Scan for the cell matching the given text and deliver its [X, Y] coordinate at center. 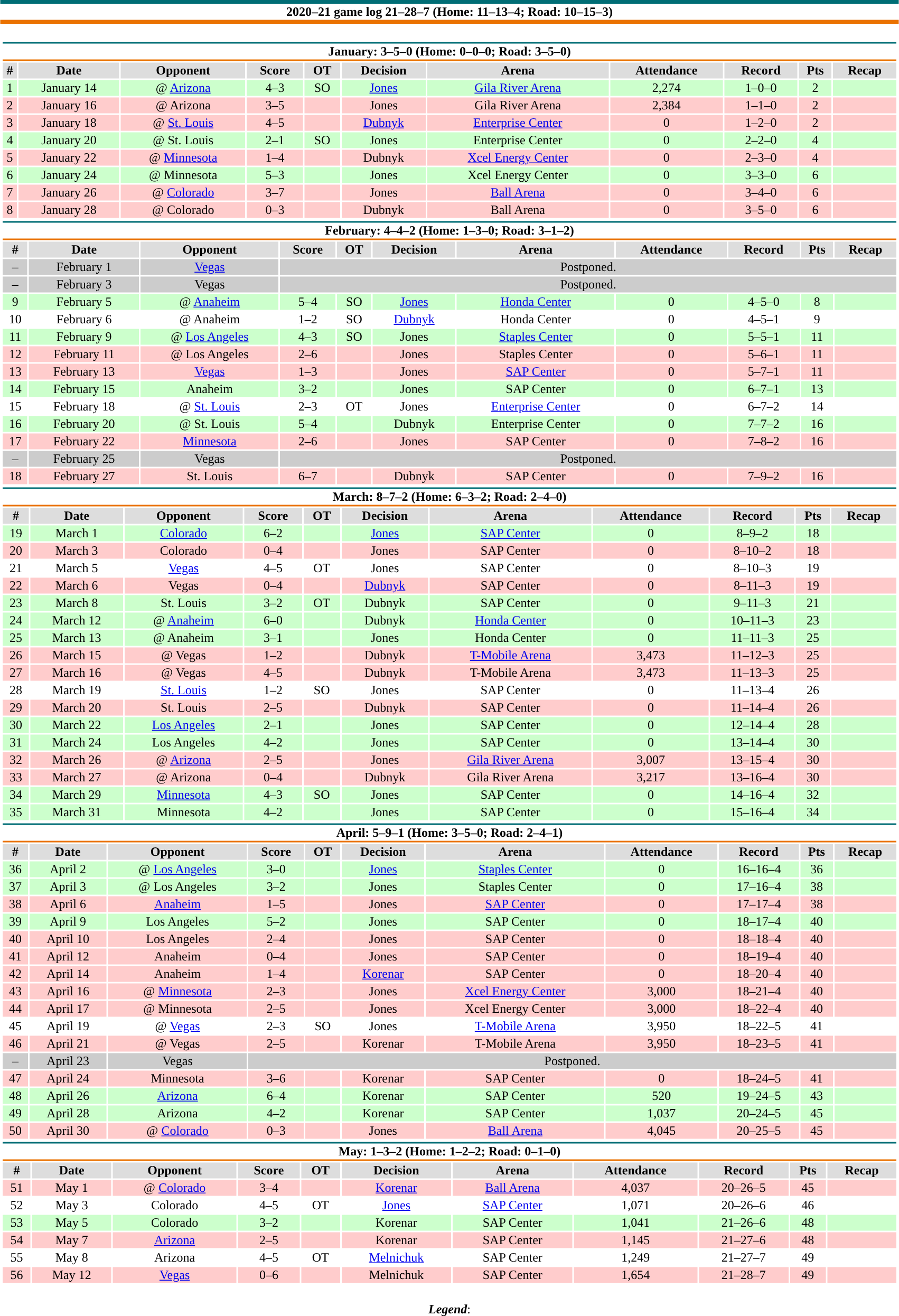
1,071 [635, 1205]
6–4 [276, 1096]
18–22–5 [758, 1026]
April 24 [68, 1078]
February: 4–4–2 (Home: 1–3–0; Road: 3–1–2) [449, 230]
6–7–2 [764, 406]
3–4–0 [761, 193]
April 16 [68, 992]
18–19–4 [758, 957]
1–2–0 [761, 123]
May 5 [72, 1223]
March 16 [77, 673]
21–27–6 [744, 1240]
0–6 [269, 1275]
53 [16, 1223]
March 20 [77, 707]
4,045 [661, 1131]
May 7 [72, 1240]
18–20–4 [758, 974]
May 12 [72, 1275]
17 [15, 441]
33 [16, 777]
14–16–4 [752, 795]
18–23–5 [758, 1043]
42 [15, 974]
3–6 [276, 1078]
April 10 [68, 939]
4–5–1 [764, 320]
April 14 [68, 974]
15 [15, 406]
3–5 [275, 105]
February 5 [84, 302]
April 3 [68, 887]
50 [15, 1131]
3–3–0 [761, 175]
May 8 [72, 1258]
6–7–1 [764, 389]
13–14–4 [752, 742]
520 [661, 1096]
4,037 [635, 1188]
5–3 [275, 175]
February 25 [84, 459]
3,007 [651, 760]
January 26 [69, 193]
March 15 [77, 656]
19–24–5 [758, 1096]
April 6 [68, 904]
2020–21 game log 21–28–7 (Home: 11–13–4; Road: 10–15–3) [449, 12]
March 3 [77, 551]
January 22 [69, 158]
April 2 [68, 869]
April: 5–9–1 (Home: 3–5–0; Road: 2–4–1) [449, 833]
29 [16, 707]
2–3–0 [761, 158]
5–5–1 [764, 337]
March 26 [77, 760]
3 [10, 123]
8–10–2 [752, 551]
February 13 [84, 371]
3–5–0 [761, 210]
56 [16, 1275]
March 19 [77, 690]
20–25–5 [758, 1131]
January 18 [69, 123]
15–16–4 [752, 812]
11–11–3 [752, 638]
55 [16, 1258]
2–2–0 [761, 140]
March 13 [77, 638]
January 20 [69, 140]
20–26–6 [744, 1205]
27 [16, 673]
1,654 [635, 1275]
February 22 [84, 441]
3–7 [275, 193]
March 31 [77, 812]
April 21 [68, 1043]
5 [10, 158]
March 27 [77, 777]
April 26 [68, 1096]
17–17–4 [758, 904]
21–26–6 [744, 1223]
February 1 [84, 267]
1–3 [308, 371]
April 28 [68, 1113]
54 [16, 1240]
8–11–3 [752, 586]
March: 8–7–2 (Home: 6–3–2; Road: 2–4–0) [449, 497]
2,274 [667, 88]
1–1–0 [761, 105]
8–10–3 [752, 568]
5–7–1 [764, 371]
35 [16, 812]
2,384 [667, 105]
April 19 [68, 1026]
January 14 [69, 88]
1 [10, 88]
February 20 [84, 424]
3–4 [269, 1188]
10–11–3 [752, 621]
20–24–5 [758, 1113]
April 23 [68, 1061]
16–16–4 [758, 869]
May 1 [72, 1188]
18–21–4 [758, 992]
1,041 [635, 1223]
1,249 [635, 1258]
3–0 [276, 869]
20 [16, 551]
21–27–7 [744, 1258]
21–28–7 [744, 1275]
6–7 [308, 476]
5–6–1 [764, 354]
3–1 [273, 638]
24 [16, 621]
7–7–2 [764, 424]
51 [16, 1188]
February 6 [84, 320]
March 29 [77, 795]
11–13–4 [752, 690]
February 18 [84, 406]
1–0–0 [761, 88]
31 [16, 742]
May 3 [72, 1205]
March 24 [77, 742]
March 5 [77, 568]
8–9–2 [752, 533]
13–15–4 [752, 760]
12 [15, 354]
April 12 [68, 957]
April 30 [68, 1131]
7–8–2 [764, 441]
March 22 [77, 725]
January 24 [69, 175]
March 8 [77, 603]
4–5–0 [764, 302]
18–18–4 [758, 939]
March 12 [77, 621]
11–12–3 [752, 656]
37 [15, 887]
January: 3–5–0 (Home: 0–0–0; Road: 3–5–0) [449, 52]
13–16–4 [752, 777]
20–26–5 [744, 1188]
17–16–4 [758, 887]
1,145 [635, 1240]
March 1 [77, 533]
47 [15, 1078]
February 27 [84, 476]
44 [15, 1009]
11–13–3 [752, 673]
22 [16, 586]
6–0 [273, 621]
May: 1–3–2 (Home: 1–2–2; Road: 0–1–0) [449, 1152]
2–4 [276, 939]
3,217 [651, 777]
9–11–3 [752, 603]
February 3 [84, 285]
January 16 [69, 105]
April 17 [68, 1009]
11–14–4 [752, 707]
52 [16, 1205]
5–2 [276, 922]
February 15 [84, 389]
7 [10, 193]
April 9 [68, 922]
18–24–5 [758, 1078]
February 9 [84, 337]
March 6 [77, 586]
10 [15, 320]
1–5 [276, 904]
1,037 [661, 1113]
January 28 [69, 210]
18–22–4 [758, 1009]
18–17–4 [758, 922]
6–2 [273, 533]
7–9–2 [764, 476]
12–14–4 [752, 725]
39 [15, 922]
February 11 [84, 354]
